Extract the (X, Y) coordinate from the center of the cell holding the provided text.  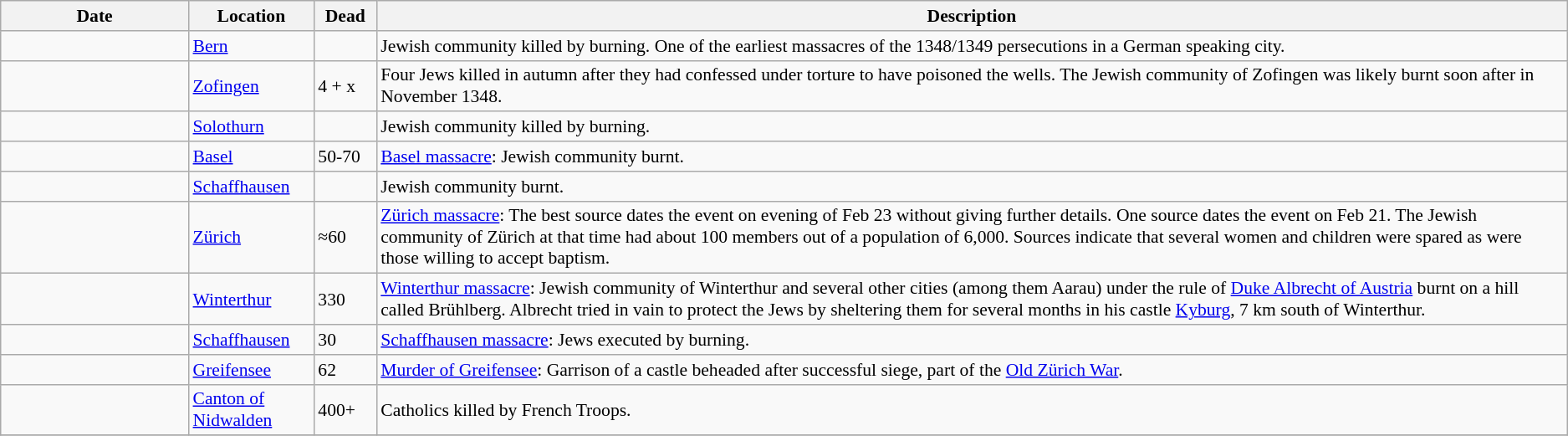
Description (972, 16)
Schaffhausen massacre: Jews executed by burning. (972, 340)
Jewish community killed by burning. (972, 127)
330 (345, 300)
Date (95, 16)
Dead (345, 16)
Jewish community burnt. (972, 187)
Zofingen (251, 85)
400+ (345, 410)
Winterthur (251, 300)
62 (345, 370)
Basel massacre: Jewish community burnt. (972, 156)
Greifensee (251, 370)
Zürich (251, 238)
Basel (251, 156)
4 + x (345, 85)
Canton of Nidwalden (251, 410)
Location (251, 16)
30 (345, 340)
50-70 (345, 156)
Bern (251, 46)
Jewish community killed by burning. One of the earliest massacres of the 1348/1349 persecutions in a German speaking city. (972, 46)
Murder of Greifensee: Garrison of a castle beheaded after successful siege, part of the Old Zürich War. (972, 370)
Solothurn (251, 127)
≈60 (345, 238)
Catholics killed by French Troops. (972, 410)
